Identify which cell holds the provided text, then report its [X, Y] central coordinate. 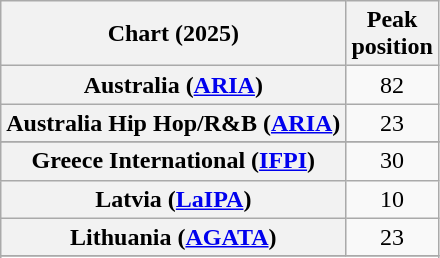
10 [392, 199]
Peakposition [392, 34]
82 [392, 85]
Australia (ARIA) [174, 85]
Greece International (IFPI) [174, 161]
Lithuania (AGATA) [174, 237]
Latvia (LaIPA) [174, 199]
30 [392, 161]
Australia Hip Hop/R&B (ARIA) [174, 123]
Chart (2025) [174, 34]
